Return the [X, Y] coordinate for the center point of the cell that contains the specified text.  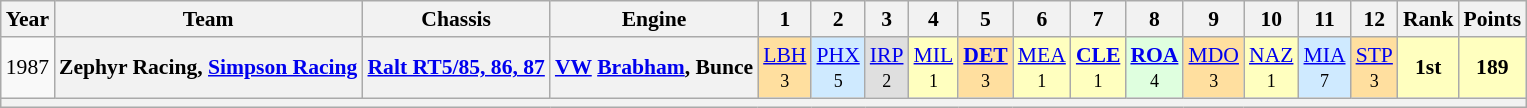
189 [1492, 68]
Rank [1428, 19]
STP3 [1374, 68]
9 [1214, 19]
NAZ1 [1271, 68]
VW Brabham, Bunce [654, 68]
Ralt RT5/85, 86, 87 [456, 68]
Engine [654, 19]
11 [1324, 19]
7 [1098, 19]
3 [887, 19]
Chassis [456, 19]
1987 [28, 68]
PHX5 [838, 68]
CLE1 [1098, 68]
4 [934, 19]
DET3 [986, 68]
2 [838, 19]
IRP2 [887, 68]
MIA7 [1324, 68]
MEA1 [1042, 68]
ROA4 [1154, 68]
5 [986, 19]
LBH3 [784, 68]
10 [1271, 19]
MIL1 [934, 68]
Points [1492, 19]
6 [1042, 19]
1 [784, 19]
1st [1428, 68]
MDO3 [1214, 68]
8 [1154, 19]
12 [1374, 19]
Team [208, 19]
Zephyr Racing, Simpson Racing [208, 68]
Year [28, 19]
